Extract the [X, Y] coordinate from the center of the cell holding the provided text.  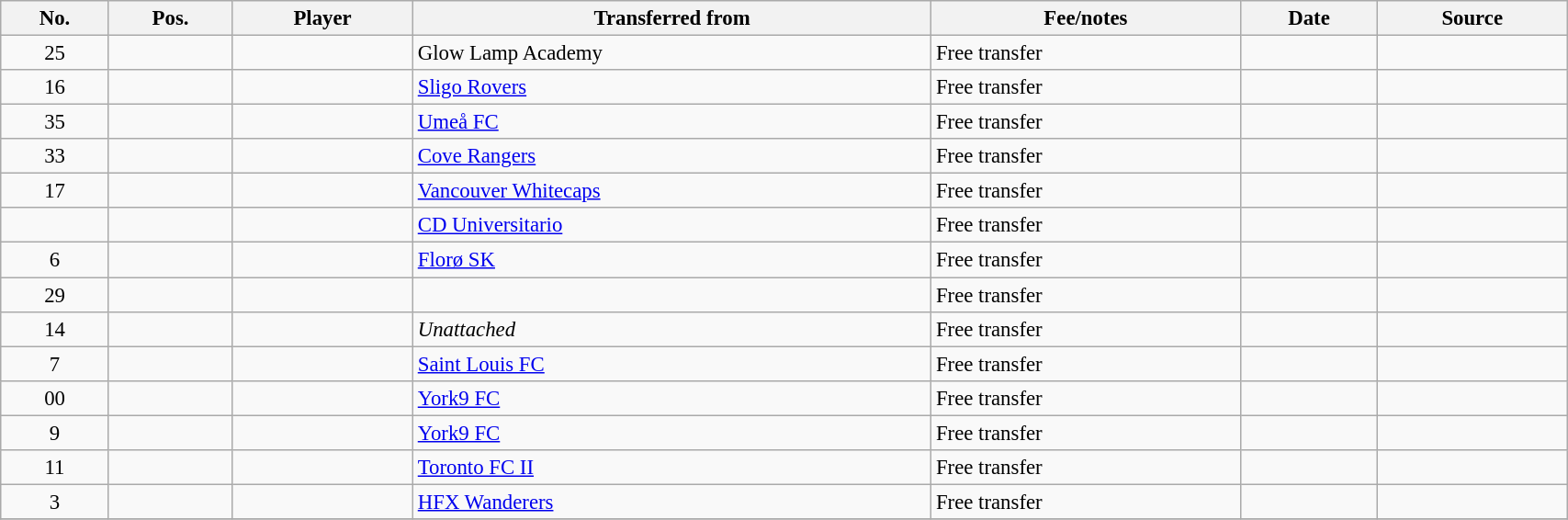
Saint Louis FC [671, 364]
Date [1309, 18]
00 [55, 398]
25 [55, 53]
Fee/notes [1086, 18]
29 [55, 295]
CD Universitario [671, 225]
16 [55, 87]
17 [55, 191]
Florø SK [671, 260]
14 [55, 329]
Unattached [671, 329]
7 [55, 364]
9 [55, 433]
HFX Wanderers [671, 502]
Toronto FC II [671, 468]
Player [323, 18]
Source [1472, 18]
11 [55, 468]
Pos. [170, 18]
Glow Lamp Academy [671, 53]
3 [55, 502]
Cove Rangers [671, 156]
Umeå FC [671, 122]
6 [55, 260]
35 [55, 122]
33 [55, 156]
Transferred from [671, 18]
Sligo Rovers [671, 87]
Vancouver Whitecaps [671, 191]
No. [55, 18]
